From the cell containing the given text, extract its center point as [X, Y] coordinate. 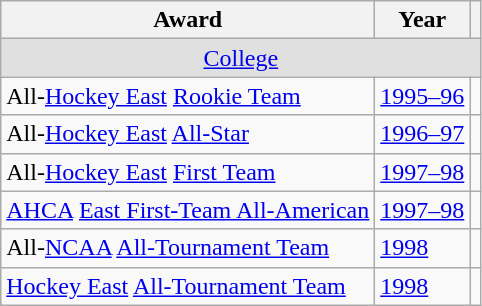
All-Hockey East Rookie Team [188, 96]
Year [422, 20]
1995–96 [422, 96]
College [241, 58]
Hockey East All-Tournament Team [188, 286]
1996–97 [422, 134]
All-Hockey East First Team [188, 172]
All-Hockey East All-Star [188, 134]
Award [188, 20]
All-NCAA All-Tournament Team [188, 248]
AHCA East First-Team All-American [188, 210]
